Extract the (x, y) coordinate from the center of the cell holding the provided text.  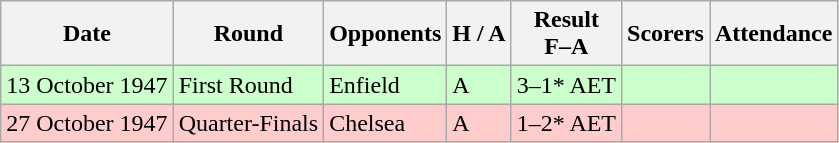
First Round (248, 85)
13 October 1947 (87, 85)
ResultF–A (566, 34)
3–1* AET (566, 85)
Opponents (386, 34)
1–2* AET (566, 123)
Scorers (666, 34)
Chelsea (386, 123)
Enfield (386, 85)
H / A (479, 34)
Round (248, 34)
27 October 1947 (87, 123)
Date (87, 34)
Attendance (774, 34)
Quarter-Finals (248, 123)
